Find where the given text appears and provide that cell's center as [X, Y] coordinate. 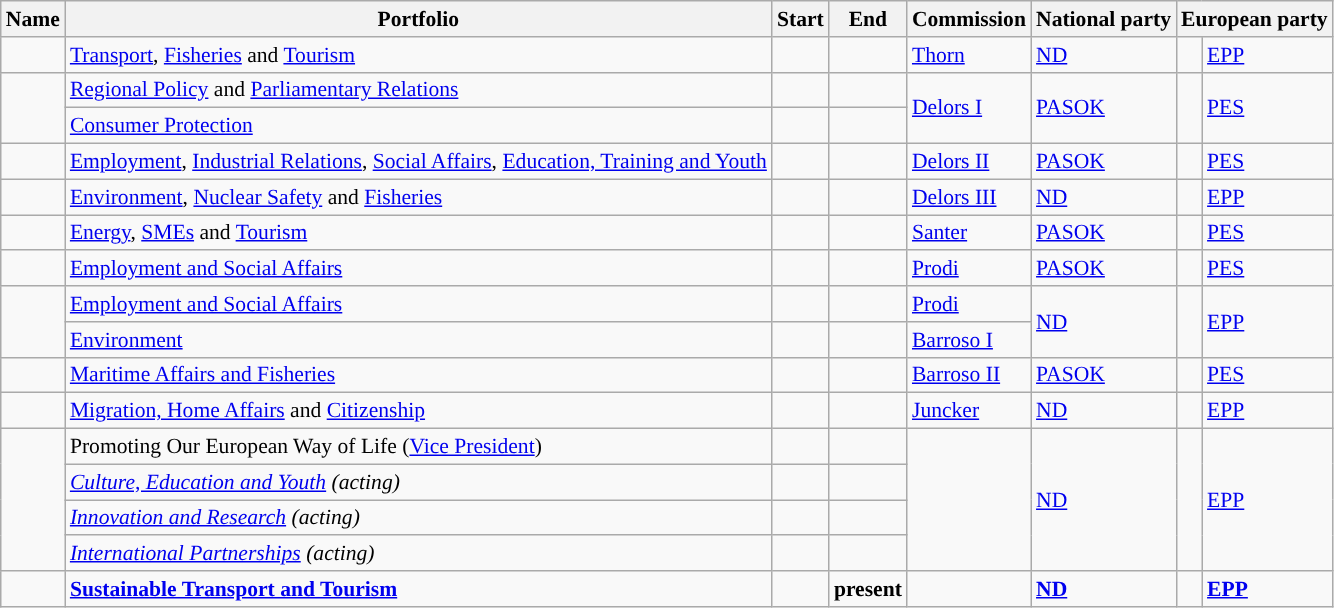
International Partnerships (acting) [418, 554]
Energy, SMEs and Tourism [418, 233]
Barroso II [969, 375]
Transport, Fisheries and Tourism [418, 55]
European party [1254, 19]
Delors III [969, 197]
Delors II [969, 162]
Barroso I [969, 340]
Employment, Industrial Relations, Social Affairs, Education, Training and Youth [418, 162]
Environment, Nuclear Safety and Fisheries [418, 197]
Sustainable Transport and Tourism [418, 589]
Juncker [969, 411]
Migration, Home Affairs and Citizenship [418, 411]
Consumer Protection [418, 126]
National party [1104, 19]
Environment [418, 340]
Portfolio [418, 19]
present [868, 589]
Santer [969, 233]
Name [33, 19]
Thorn [969, 55]
Commission [969, 19]
End [868, 19]
Start [800, 19]
Promoting Our European Way of Life (Vice President) [418, 447]
Delors I [969, 108]
Maritime Affairs and Fisheries [418, 375]
Culture, Education and Youth (acting) [418, 482]
Regional Policy and Parliamentary Relations [418, 90]
Innovation and Research (acting) [418, 518]
